From the cell containing the given text, extract its center point as (x, y) coordinate. 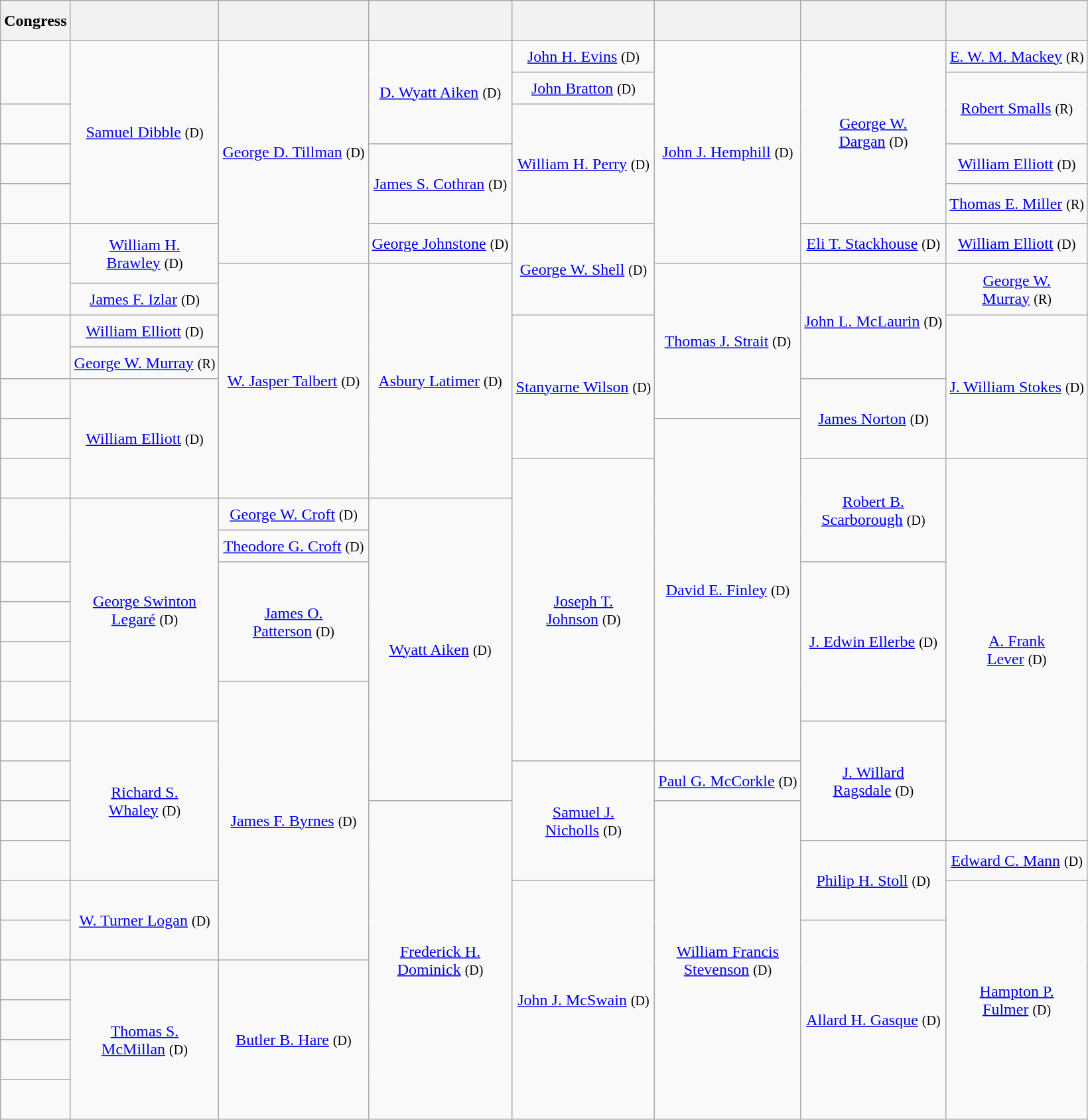
D. Wyatt Aiken (D) (441, 92)
Samuel Dibble (D) (145, 132)
George W.Dargan (D) (873, 132)
W. Jasper Talbert (D) (293, 381)
Thomas S.McMillan (D) (145, 1040)
James F. Izlar (D) (145, 299)
George Johnstone (D) (441, 244)
John L. McLaurin (D) (873, 321)
J. WillardRagsdale (D) (873, 781)
Samuel J.Nicholls (D) (584, 821)
John J. McSwain (D) (584, 1000)
Philip H. Stoll (D) (873, 880)
Butler B. Hare (D) (293, 1040)
James F. Byrnes (D) (293, 821)
Robert Smalls (R) (1017, 108)
George W. Shell (D) (584, 269)
W. Turner Logan (D) (145, 920)
Thomas E. Miller (R) (1017, 204)
James Norton (D) (873, 419)
Robert B.Scarborough (D) (873, 510)
James O.Patterson (D) (293, 622)
Frederick H.Dominick (D) (441, 960)
Paul G. McCorkle (D) (728, 781)
J. Edwin Ellerbe (D) (873, 642)
John H. Evins (D) (584, 56)
Hampton P.Fulmer (D) (1017, 1000)
Edward C. Mann (D) (1017, 861)
J. William Stokes (D) (1017, 387)
John Bratton (D) (584, 88)
Richard S.Whaley (D) (145, 801)
Stanyarne Wilson (D) (584, 387)
A. FrankLever (D) (1017, 650)
David E. Finley (D) (728, 590)
Congress (36, 21)
Eli T. Stackhouse (D) (873, 244)
John J. Hemphill (D) (728, 152)
James S. Cothran (D) (441, 184)
William H. Perry (D) (584, 164)
Wyatt Aiken (D) (441, 650)
Thomas J. Strait (D) (728, 341)
George W. Murray (R) (145, 363)
Joseph T.Johnson (D) (584, 610)
George W. Croft (D) (293, 514)
George W.Murray (R) (1017, 289)
William FrancisStevenson (D) (728, 960)
George D. Tillman (D) (293, 152)
William H.Brawley (D) (145, 253)
George SwintonLegaré (D) (145, 610)
Theodore G. Croft (D) (293, 546)
Asbury Latimer (D) (441, 381)
Allard H. Gasque (D) (873, 1020)
E. W. M. Mackey (R) (1017, 56)
